For the text-containing cell, return its midpoint in [x, y] coordinate format. 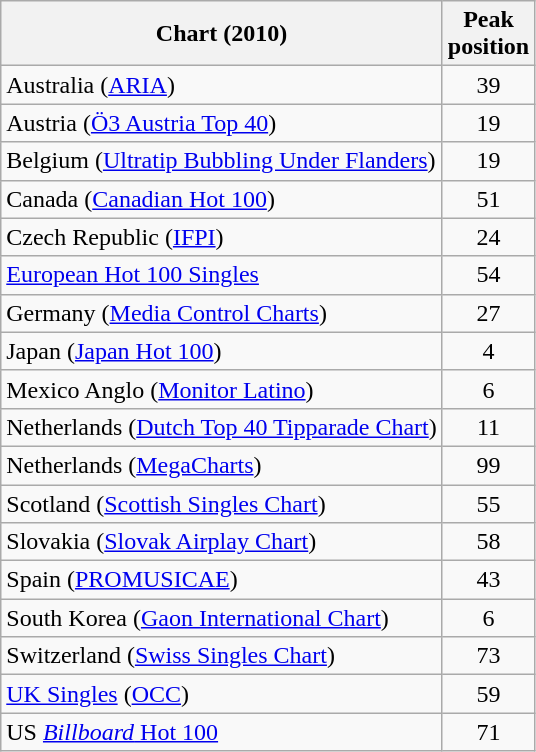
54 [488, 275]
Canada (Canadian Hot 100) [222, 199]
Slovakia (Slovak Airplay Chart) [222, 542]
43 [488, 580]
Chart (2010) [222, 34]
58 [488, 542]
Spain (PROMUSICAE) [222, 580]
55 [488, 503]
Mexico Anglo (Monitor Latino) [222, 389]
39 [488, 85]
UK Singles (OCC) [222, 694]
4 [488, 351]
Australia (ARIA) [222, 85]
Switzerland (Swiss Singles Chart) [222, 656]
Austria (Ö3 Austria Top 40) [222, 123]
59 [488, 694]
Czech Republic (IFPI) [222, 237]
99 [488, 465]
Peakposition [488, 34]
27 [488, 313]
24 [488, 237]
Germany (Media Control Charts) [222, 313]
71 [488, 732]
11 [488, 427]
51 [488, 199]
US Billboard Hot 100 [222, 732]
Japan (Japan Hot 100) [222, 351]
European Hot 100 Singles [222, 275]
Belgium (Ultratip Bubbling Under Flanders) [222, 161]
Netherlands (MegaCharts) [222, 465]
73 [488, 656]
South Korea (Gaon International Chart) [222, 618]
Scotland (Scottish Singles Chart) [222, 503]
Netherlands (Dutch Top 40 Tipparade Chart) [222, 427]
